From the cell containing the given text, extract its center point as (x, y) coordinate. 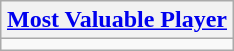
Most Valuable Player (116, 20)
